Output the (X, Y) coordinate of the center of the cell containing the given text.  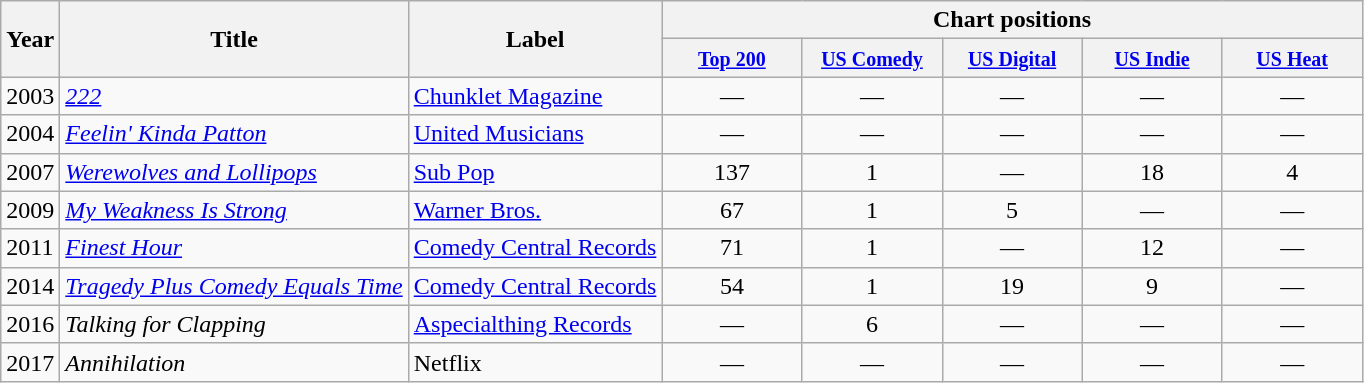
Title (234, 39)
Warner Bros. (535, 210)
Chart positions (1012, 20)
12 (1152, 248)
US Comedy (872, 58)
71 (732, 248)
Finest Hour (234, 248)
Talking for Clapping (234, 324)
2003 (30, 96)
2004 (30, 134)
US Digital (1012, 58)
18 (1152, 172)
2011 (30, 248)
Year (30, 39)
Tragedy Plus Comedy Equals Time (234, 286)
2014 (30, 286)
2017 (30, 362)
Top 200 (732, 58)
Sub Pop (535, 172)
Annihilation (234, 362)
2007 (30, 172)
2016 (30, 324)
Aspecialthing Records (535, 324)
19 (1012, 286)
137 (732, 172)
Netflix (535, 362)
Feelin' Kinda Patton (234, 134)
United Musicians (535, 134)
54 (732, 286)
Chunklet Magazine (535, 96)
6 (872, 324)
2009 (30, 210)
US Heat (1292, 58)
Werewolves and Lollipops (234, 172)
My Weakness Is Strong (234, 210)
Label (535, 39)
US Indie (1152, 58)
4 (1292, 172)
5 (1012, 210)
222 (234, 96)
67 (732, 210)
9 (1152, 286)
